Identify which cell holds the provided text, then report its (X, Y) central coordinate. 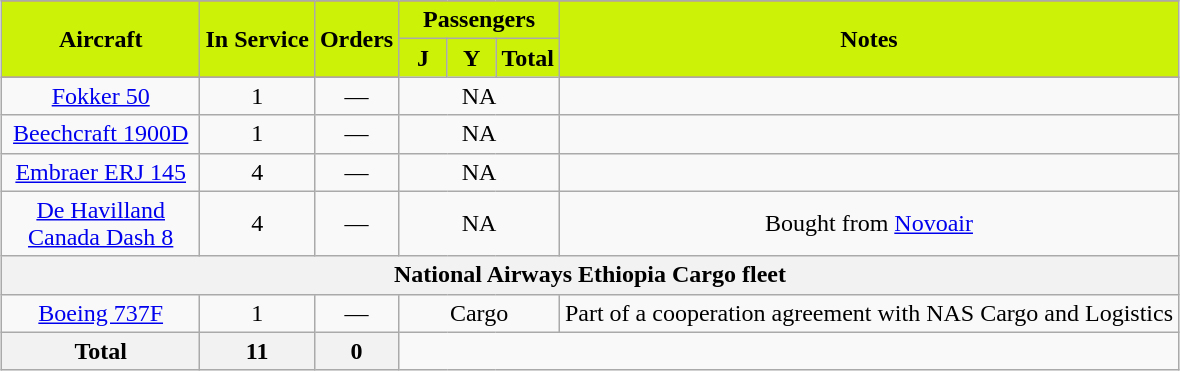
Boeing 737F (100, 313)
Passengers (480, 20)
0 (356, 351)
In Service (257, 39)
De Havilland Canada Dash 8 (100, 224)
Notes (868, 39)
Bought from Novoair (868, 224)
National Airways Ethiopia Cargo fleet (590, 275)
J (424, 58)
Aircraft (100, 39)
Embraer ERJ 145 (100, 172)
Fokker 50 (100, 96)
Beechcraft 1900D (100, 134)
11 (257, 351)
Y (472, 58)
Part of a cooperation agreement with NAS Cargo and Logistics (868, 313)
Cargo (480, 313)
Orders (356, 39)
